Locate the cell with the specified text and output its [X, Y] center coordinate. 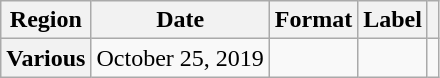
Various [46, 58]
Label [393, 20]
Region [46, 20]
Date [180, 20]
Format [313, 20]
October 25, 2019 [180, 58]
